Return the [X, Y] coordinate for the center point of the cell that contains the specified text.  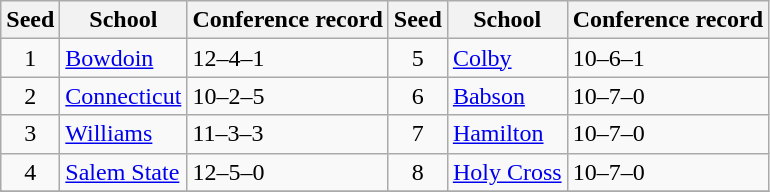
Colby [507, 58]
7 [418, 134]
4 [30, 172]
6 [418, 96]
Bowdoin [124, 58]
11–3–3 [288, 134]
10–6–1 [668, 58]
Holy Cross [507, 172]
Williams [124, 134]
12–4–1 [288, 58]
5 [418, 58]
Babson [507, 96]
2 [30, 96]
Connecticut [124, 96]
1 [30, 58]
8 [418, 172]
3 [30, 134]
12–5–0 [288, 172]
Salem State [124, 172]
10–2–5 [288, 96]
Hamilton [507, 134]
